From the cell containing the given text, extract its center point as [X, Y] coordinate. 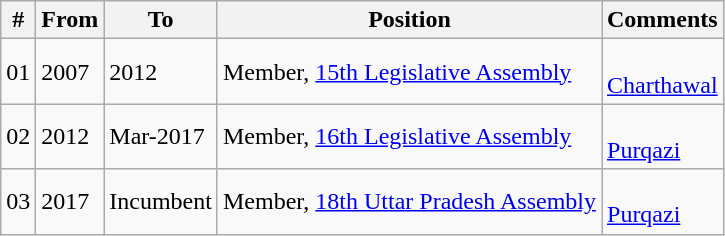
Member, 16th Legislative Assembly [409, 136]
2007 [70, 72]
Mar-2017 [161, 136]
Incumbent [161, 202]
02 [18, 136]
Position [409, 20]
Charthawal [663, 72]
2017 [70, 202]
Comments [663, 20]
From [70, 20]
Member, 15th Legislative Assembly [409, 72]
01 [18, 72]
# [18, 20]
To [161, 20]
Member, 18th Uttar Pradesh Assembly [409, 202]
03 [18, 202]
